Search for the cell housing the specified text and yield its [X, Y] center coordinate. 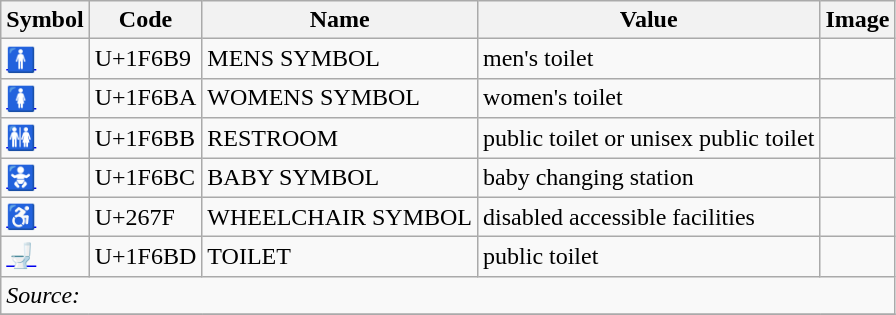
🚻 [45, 138]
Symbol [45, 20]
BABY SYMBOL [340, 178]
U+1F6BA [146, 98]
🚺 [45, 98]
Code [146, 20]
🚽 [45, 257]
U+1F6BC [146, 178]
🚹 [45, 59]
U+1F6BD [146, 257]
Source: [448, 295]
MENS SYMBOL [340, 59]
WHEELCHAIR SYMBOL [340, 217]
Image [858, 20]
U+1F6BB [146, 138]
baby changing station [649, 178]
women's toilet [649, 98]
♿ [45, 217]
RESTROOM [340, 138]
men's toilet [649, 59]
WOMENS SYMBOL [340, 98]
disabled accessible facilities [649, 217]
U+267F [146, 217]
TOILET [340, 257]
Value [649, 20]
Name [340, 20]
U+1F6B9 [146, 59]
public toilet or unisex public toilet [649, 138]
🚼 [45, 178]
public toilet [649, 257]
